Identify which cell holds the provided text, then report its [x, y] central coordinate. 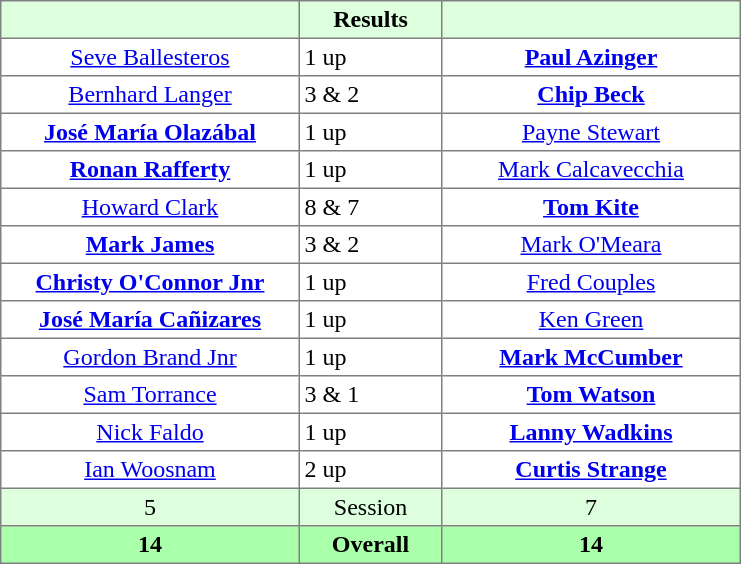
José María Cañizares [150, 320]
Nick Faldo [150, 432]
José María Olazábal [150, 132]
Ronan Rafferty [150, 170]
Mark McCumber [591, 357]
Results [370, 20]
7 [591, 507]
Mark Calcavecchia [591, 170]
Paul Azinger [591, 57]
Gordon Brand Jnr [150, 357]
Tom Kite [591, 207]
Session [370, 507]
Seve Ballesteros [150, 57]
Howard Clark [150, 207]
Payne Stewart [591, 132]
Bernhard Langer [150, 95]
Sam Torrance [150, 395]
Mark James [150, 245]
Tom Watson [591, 395]
3 & 1 [370, 395]
Curtis Strange [591, 470]
5 [150, 507]
2 up [370, 470]
Overall [370, 545]
Fred Couples [591, 282]
8 & 7 [370, 207]
Christy O'Connor Jnr [150, 282]
Mark O'Meara [591, 245]
Ian Woosnam [150, 470]
Lanny Wadkins [591, 432]
Chip Beck [591, 95]
Ken Green [591, 320]
